Pinpoint the cell where the given text exists, returning its (X, Y) midpoint coordinate. 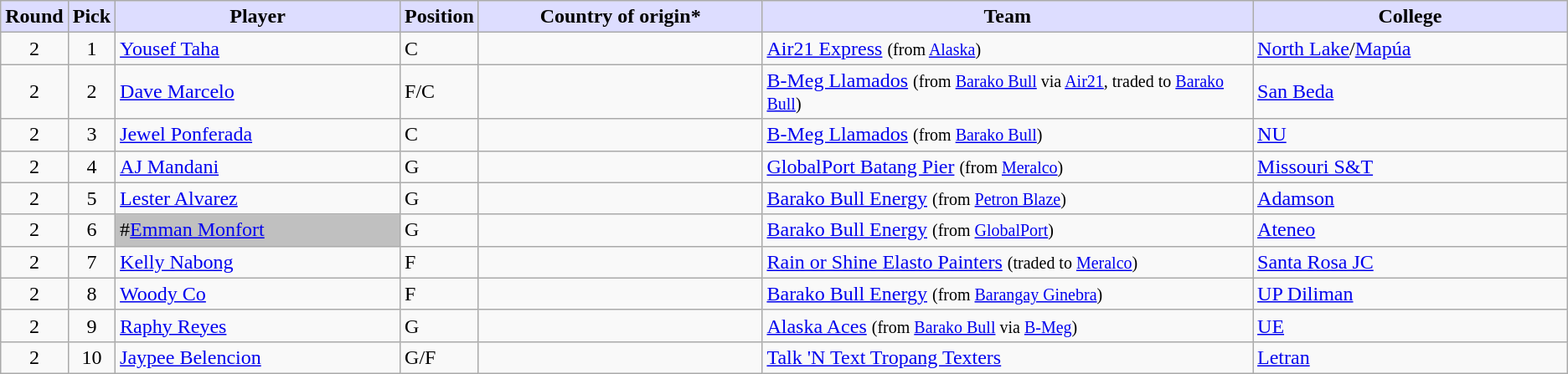
7 (91, 262)
Dave Marcelo (258, 92)
Rain or Shine Elasto Painters (traded to Meralco) (1008, 262)
3 (91, 135)
Team (1008, 17)
Jaypee Belencion (258, 357)
6 (91, 230)
Position (440, 17)
Letran (1411, 357)
North Lake/Mapúa (1411, 49)
G/F (440, 357)
Adamson (1411, 198)
Air21 Express (from Alaska) (1008, 49)
UP Diliman (1411, 294)
Pick (91, 17)
5 (91, 198)
Barako Bull Energy (from Barangay Ginebra) (1008, 294)
AJ Mandani (258, 167)
College (1411, 17)
Country of origin* (620, 17)
9 (91, 325)
San Beda (1411, 92)
F/C (440, 92)
Ateneo (1411, 230)
Raphy Reyes (258, 325)
Barako Bull Energy (from GlobalPort) (1008, 230)
Barako Bull Energy (from Petron Blaze) (1008, 198)
Alaska Aces (from Barako Bull via B-Meg) (1008, 325)
8 (91, 294)
#Emman Monfort (258, 230)
UE (1411, 325)
B-Meg Llamados (from Barako Bull) (1008, 135)
Round (34, 17)
Player (258, 17)
4 (91, 167)
NU (1411, 135)
Missouri S&T (1411, 167)
B-Meg Llamados (from Barako Bull via Air21, traded to Barako Bull) (1008, 92)
GlobalPort Batang Pier (from Meralco) (1008, 167)
Santa Rosa JC (1411, 262)
Woody Co (258, 294)
10 (91, 357)
Kelly Nabong (258, 262)
Jewel Ponferada (258, 135)
Talk 'N Text Tropang Texters (1008, 357)
Lester Alvarez (258, 198)
Yousef Taha (258, 49)
1 (91, 49)
